Detect which cell encompasses the target text, then output its [X, Y] center coordinate. 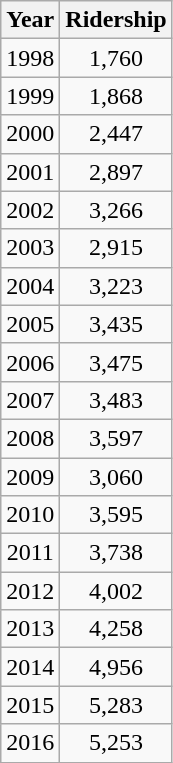
4,002 [116, 591]
2000 [30, 134]
1999 [30, 96]
1,760 [116, 58]
2004 [30, 286]
3,738 [116, 553]
4,956 [116, 667]
2009 [30, 477]
5,283 [116, 705]
2010 [30, 515]
2007 [30, 400]
5,253 [116, 743]
2,915 [116, 248]
2001 [30, 172]
3,266 [116, 210]
2014 [30, 667]
2016 [30, 743]
3,597 [116, 438]
2,447 [116, 134]
1,868 [116, 96]
2006 [30, 362]
2013 [30, 629]
3,475 [116, 362]
3,223 [116, 286]
4,258 [116, 629]
2015 [30, 705]
3,060 [116, 477]
Ridership [116, 20]
1998 [30, 58]
2012 [30, 591]
2008 [30, 438]
2002 [30, 210]
2,897 [116, 172]
Year [30, 20]
2005 [30, 324]
2011 [30, 553]
3,483 [116, 400]
3,435 [116, 324]
2003 [30, 248]
3,595 [116, 515]
